Output the [X, Y] coordinate of the center of the cell containing the given text.  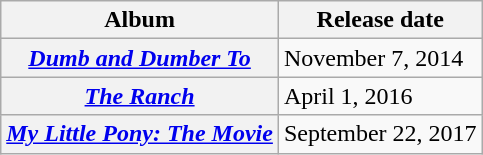
November 7, 2014 [380, 58]
Dumb and Dumber To [140, 58]
The Ranch [140, 96]
My Little Pony: The Movie [140, 134]
September 22, 2017 [380, 134]
April 1, 2016 [380, 96]
Release date [380, 20]
Album [140, 20]
